Provide the [X, Y] coordinate of the cell's center where the given text is located.  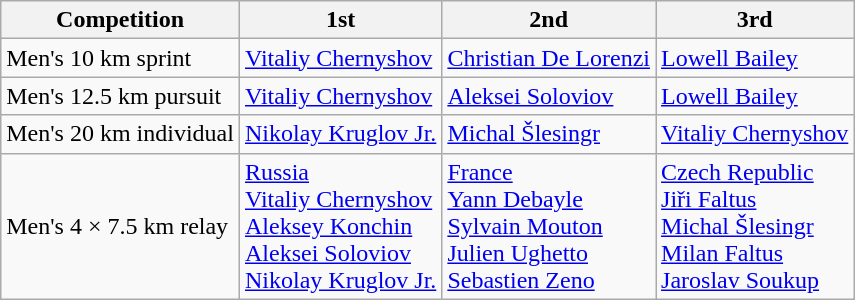
1st [340, 20]
3rd [755, 20]
FranceYann DebayleSylvain MoutonJulien UghettoSebastien Zeno [549, 226]
Men's 10 km sprint [120, 58]
Nikolay Kruglov Jr. [340, 134]
Michal Šlesingr [549, 134]
Czech RepublicJiři FaltusMichal ŠlesingrMilan FaltusJaroslav Soukup [755, 226]
Aleksei Soloviov [549, 96]
Christian De Lorenzi [549, 58]
Men's 20 km individual [120, 134]
Men's 4 × 7.5 km relay [120, 226]
Competition [120, 20]
Men's 12.5 km pursuit [120, 96]
2nd [549, 20]
RussiaVitaliy ChernyshovAleksey KonchinAleksei SoloviovNikolay Kruglov Jr. [340, 226]
